Search for the cell housing the specified text and yield its (X, Y) center coordinate. 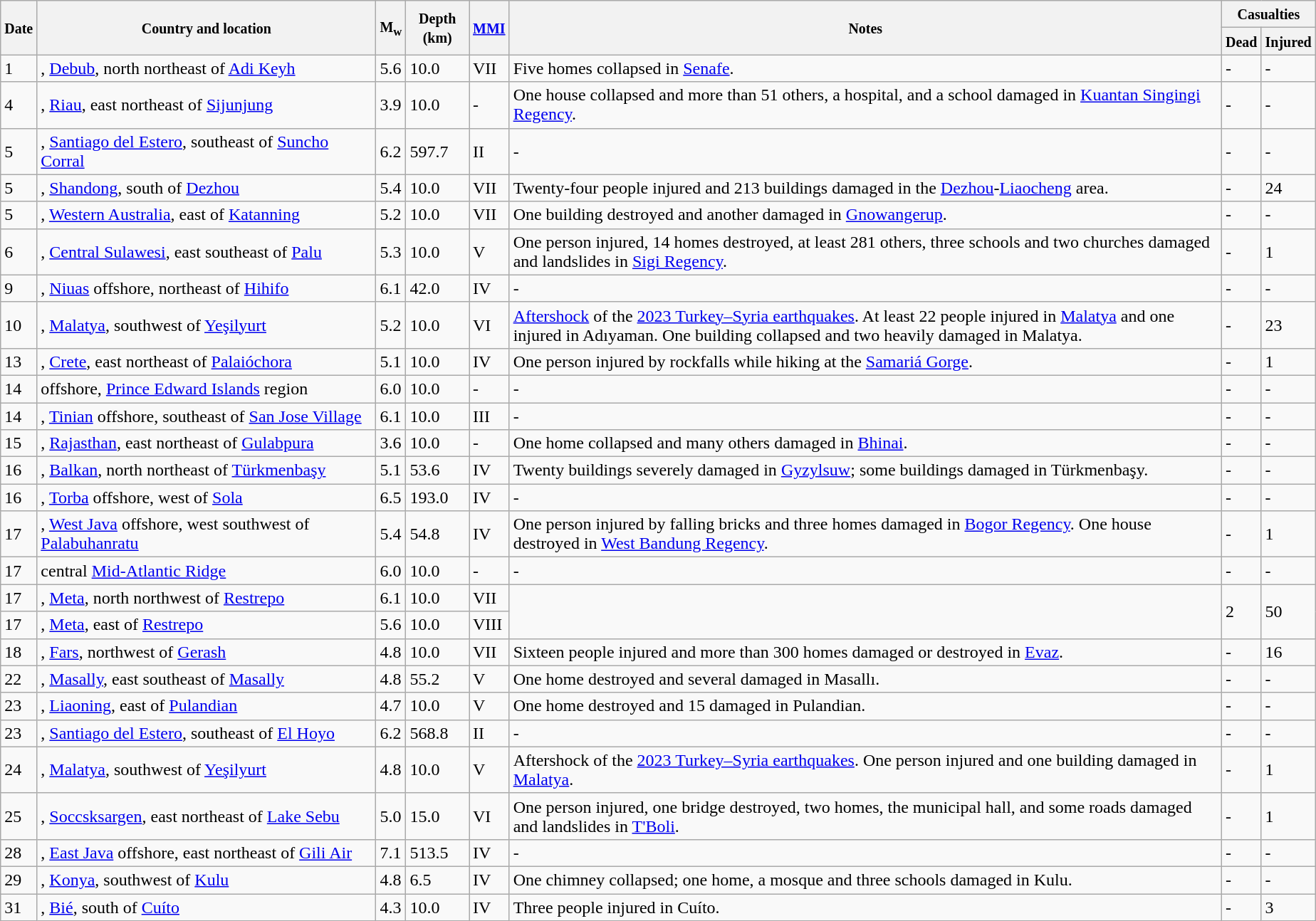
One person injured, 14 homes destroyed, at least 281 others, three schools and two churches damaged and landslides in Sigi Regency. (865, 252)
, Riau, east northeast of Sijunjung (207, 105)
Sixteen people injured and more than 300 homes damaged or destroyed in Evaz. (865, 652)
31 (19, 907)
One home collapsed and many others damaged in Bhinai. (865, 443)
VIII (489, 625)
Casualties (1268, 14)
, Santiago del Estero, southeast of El Hoyo (207, 733)
One home destroyed and several damaged in Masallı. (865, 679)
, Fars, northwest of Gerash (207, 652)
53.6 (437, 470)
One person injured by rockfalls while hiking at the Samariá Gorge. (865, 362)
Depth (km) (437, 28)
Twenty-four people injured and 213 buildings damaged in the Dezhou-Liaocheng area. (865, 188)
2 (1241, 611)
offshore, Prince Edward Islands region (207, 389)
Aftershock of the 2023 Turkey–Syria earthquakes. One person injured and one building damaged in Malatya. (865, 770)
One chimney collapsed; one home, a mosque and three schools damaged in Kulu. (865, 880)
Mw (391, 28)
, Liaoning, east of Pulandian (207, 706)
4 (19, 105)
3 (1288, 907)
18 (19, 652)
One house collapsed and more than 51 others, a hospital, and a school damaged in Kuantan Singingi Regency. (865, 105)
55.2 (437, 679)
22 (19, 679)
6 (19, 252)
, Western Australia, east of Katanning (207, 215)
54.8 (437, 534)
7.1 (391, 853)
10 (19, 325)
, West Java offshore, west southwest of Palabuhanratu (207, 534)
One home destroyed and 15 damaged in Pulandian. (865, 706)
One person injured, one bridge destroyed, two homes, the municipal hall, and some roads damaged and landslides in T'Boli. (865, 816)
, East Java offshore, east northeast of Gili Air (207, 853)
4.7 (391, 706)
597.7 (437, 151)
Five homes collapsed in Senafe. (865, 68)
29 (19, 880)
25 (19, 816)
, Balkan, north northeast of Türkmenbaşy (207, 470)
, Rajasthan, east northeast of Gulabpura (207, 443)
9 (19, 288)
, Bié, south of Cuíto (207, 907)
3.6 (391, 443)
50 (1288, 611)
, Meta, north northwest of Restrepo (207, 598)
Notes (865, 28)
15 (19, 443)
13 (19, 362)
42.0 (437, 288)
, Debub, north northeast of Adi Keyh (207, 68)
Injured (1288, 41)
28 (19, 853)
, Shandong, south of Dezhou (207, 188)
One building destroyed and another damaged in Gnowangerup. (865, 215)
central Mid-Atlantic Ridge (207, 571)
3.9 (391, 105)
Country and location (207, 28)
193.0 (437, 498)
15.0 (437, 816)
MMI (489, 28)
, Meta, east of Restrepo (207, 625)
One person injured by falling bricks and three homes damaged in Bogor Regency. One house destroyed in West Bandung Regency. (865, 534)
, Central Sulawesi, east southeast of Palu (207, 252)
Date (19, 28)
Twenty buildings severely damaged in Gyzylsuw; some buildings damaged in Türkmenbaşy. (865, 470)
, Tinian offshore, southeast of San Jose Village (207, 416)
, Niuas offshore, northeast of Hihifo (207, 288)
5.0 (391, 816)
5.3 (391, 252)
, Konya, southwest of Kulu (207, 880)
, Masally, east southeast of Masally (207, 679)
4.3 (391, 907)
, Santiago del Estero, southeast of Suncho Corral (207, 151)
, Torba offshore, west of Sola (207, 498)
, Crete, east northeast of Palaióchora (207, 362)
568.8 (437, 733)
Three people injured in Cuíto. (865, 907)
Dead (1241, 41)
513.5 (437, 853)
, Soccsksargen, east northeast of Lake Sebu (207, 816)
III (489, 416)
